Return the (x, y) coordinate for the center point of the cell that contains the specified text.  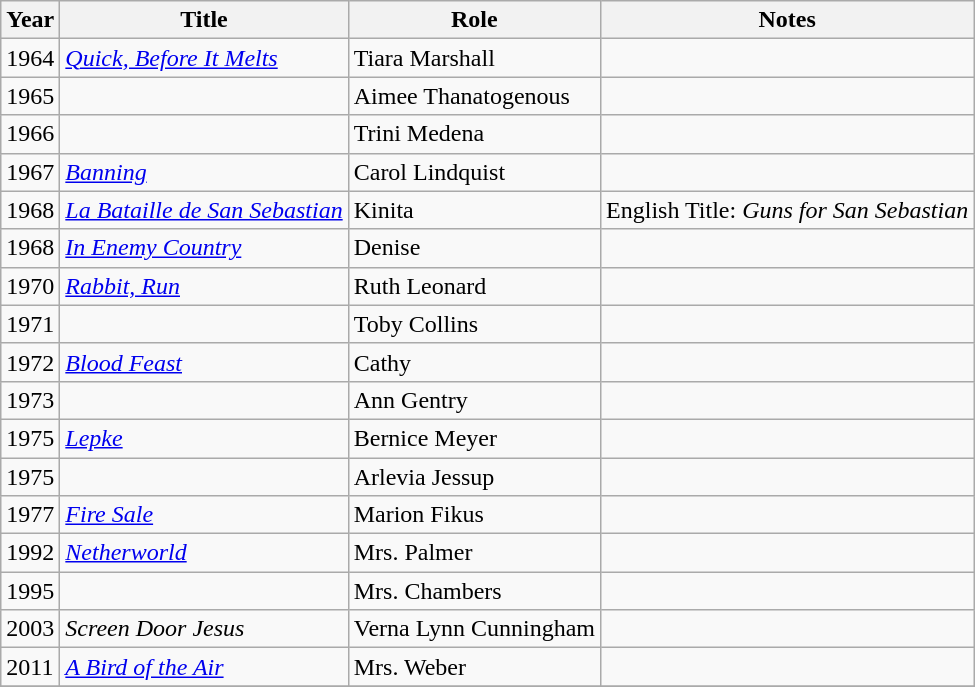
2011 (30, 667)
Blood Feast (204, 362)
1966 (30, 134)
1964 (30, 58)
Ann Gentry (474, 400)
Denise (474, 248)
Trini Medena (474, 134)
Rabbit, Run (204, 286)
Ruth Leonard (474, 286)
Toby Collins (474, 324)
Fire Sale (204, 515)
Arlevia Jessup (474, 477)
La Bataille de San Sebastian (204, 210)
Year (30, 20)
Screen Door Jesus (204, 629)
English Title: Guns for San Sebastian (788, 210)
Banning (204, 172)
Notes (788, 20)
1965 (30, 96)
1992 (30, 553)
Netherworld (204, 553)
2003 (30, 629)
Verna Lynn Cunningham (474, 629)
Bernice Meyer (474, 438)
Cathy (474, 362)
Lepke (204, 438)
1972 (30, 362)
Mrs. Chambers (474, 591)
Aimee Thanatogenous (474, 96)
1973 (30, 400)
1995 (30, 591)
Mrs. Palmer (474, 553)
1971 (30, 324)
Mrs. Weber (474, 667)
In Enemy Country (204, 248)
Carol Lindquist (474, 172)
Quick, Before It Melts (204, 58)
1977 (30, 515)
A Bird of the Air (204, 667)
Kinita (474, 210)
1970 (30, 286)
Tiara Marshall (474, 58)
Title (204, 20)
Role (474, 20)
Marion Fikus (474, 515)
1967 (30, 172)
